Capture the cell that displays the provided text and extract its [X, Y] central coordinate. 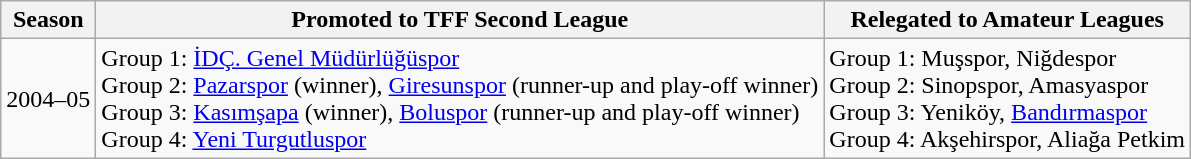
Promoted to TFF Second League [460, 20]
2004–05 [48, 98]
Season [48, 20]
Relegated to Amateur Leagues [1008, 20]
Group 1: Muşspor, NiğdesporGroup 2: Sinopspor, Amasyaspor Group 3: Yeniköy, BandırmasporGroup 4: Akşehirspor, Aliağa Petkim [1008, 98]
